Detect which cell encompasses the target text, then output its [X, Y] center coordinate. 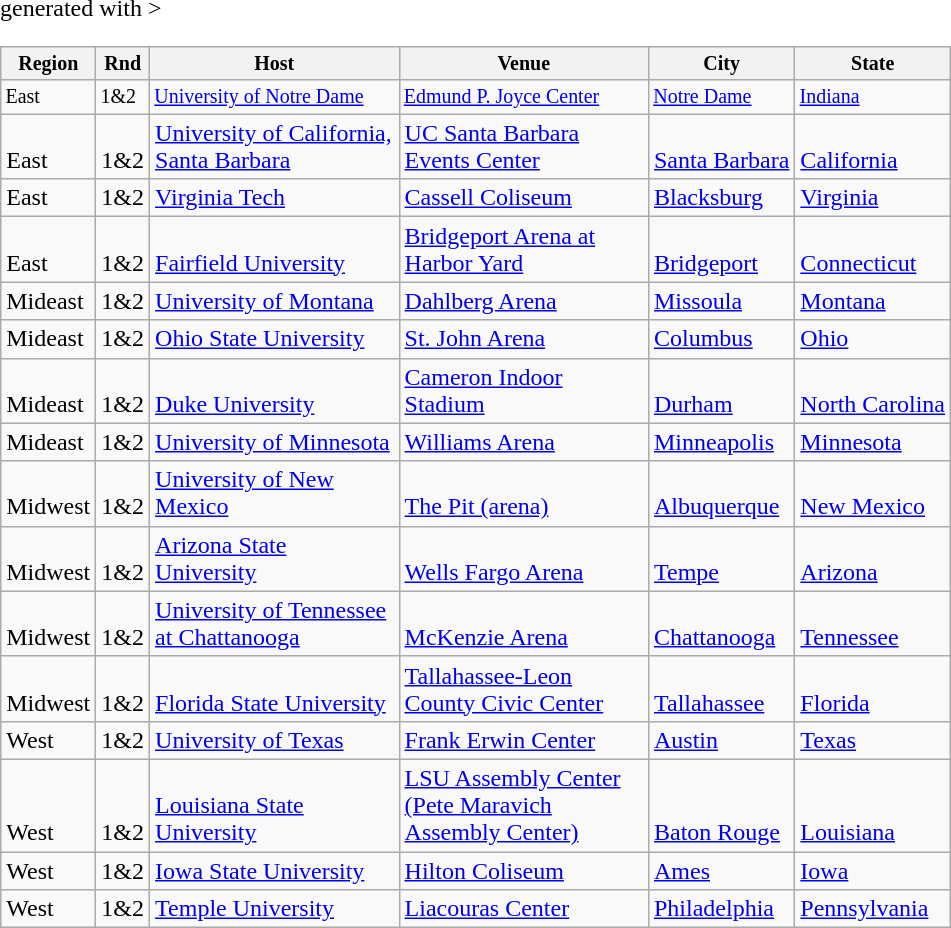
Minneapolis [721, 442]
Louisiana [873, 805]
Region [48, 64]
Iowa [873, 871]
Indiana [873, 96]
City [721, 64]
Williams Arena [524, 442]
Florida State University [274, 688]
Bridgeport [721, 250]
Montana [873, 301]
University of Montana [274, 301]
Tennessee [873, 624]
Temple University [274, 909]
University of Notre Dame [274, 96]
Frank Erwin Center [524, 740]
Duke University [274, 390]
Virginia Tech [274, 198]
University of Minnesota [274, 442]
Blacksburg [721, 198]
Bridgeport Arena at Harbor Yard [524, 250]
Austin [721, 740]
Rnd [123, 64]
Dahlberg Arena [524, 301]
Cameron Indoor Stadium [524, 390]
University of California, Santa Barbara [274, 146]
New Mexico [873, 494]
Hilton Coliseum [524, 871]
Florida [873, 688]
LSU Assembly Center (Pete Maravich Assembly Center) [524, 805]
Texas [873, 740]
Venue [524, 64]
Tempe [721, 558]
St. John Arena [524, 339]
Santa Barbara [721, 146]
Baton Rouge [721, 805]
North Carolina [873, 390]
Liacouras Center [524, 909]
Minnesota [873, 442]
Tallahassee [721, 688]
Chattanooga [721, 624]
Ohio [873, 339]
California [873, 146]
Host [274, 64]
Iowa State University [274, 871]
State [873, 64]
Philadelphia [721, 909]
Arizona [873, 558]
Ohio State University [274, 339]
Cassell Coliseum [524, 198]
Tallahassee-Leon County Civic Center [524, 688]
Pennsylvania [873, 909]
Arizona State University [274, 558]
Connecticut [873, 250]
Durham [721, 390]
Missoula [721, 301]
Albuquerque [721, 494]
UC Santa Barbara Events Center [524, 146]
Ames [721, 871]
University of Texas [274, 740]
McKenzie Arena [524, 624]
Louisiana State University [274, 805]
Columbus [721, 339]
University of Tennessee at Chattanooga [274, 624]
Fairfield University [274, 250]
Notre Dame [721, 96]
Virginia [873, 198]
Wells Fargo Arena [524, 558]
The Pit (arena) [524, 494]
University of New Mexico [274, 494]
Edmund P. Joyce Center [524, 96]
